From the cell containing the given text, extract its center point as (x, y) coordinate. 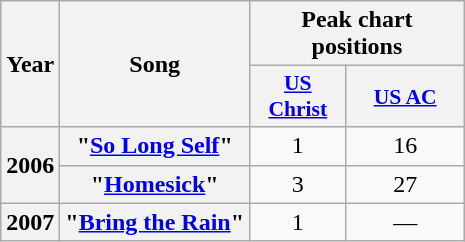
27 (405, 184)
16 (405, 146)
"So Long Self" (155, 146)
US Christ (298, 96)
"Bring the Rain" (155, 222)
2007 (30, 222)
Peak chart positions (358, 34)
"Homesick" (155, 184)
— (405, 222)
US AC (405, 96)
2006 (30, 165)
Year (30, 64)
3 (298, 184)
Song (155, 64)
